Output the (x, y) coordinate of the center of the cell containing the given text.  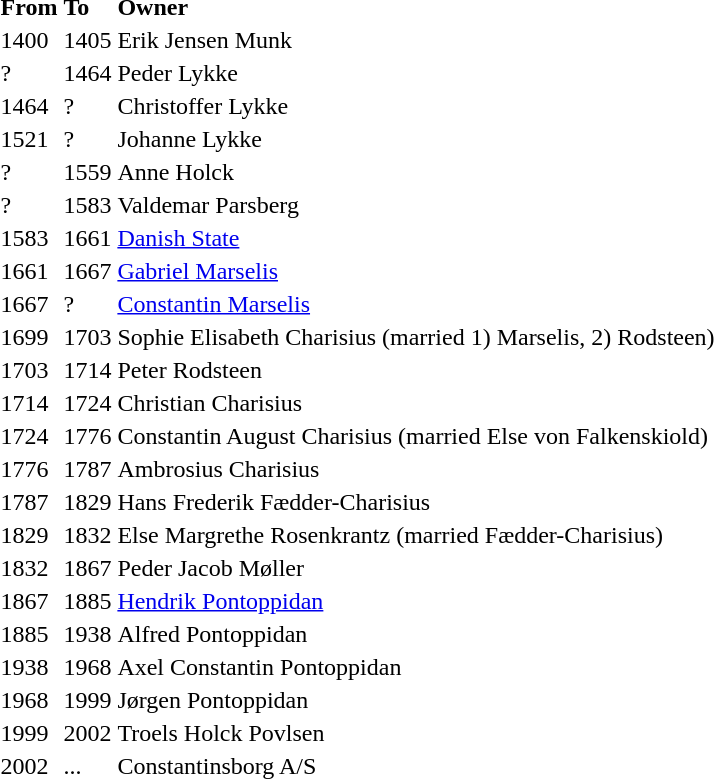
1583 (88, 205)
2002 (88, 733)
1885 (88, 601)
1787 (88, 469)
1559 (88, 172)
1405 (88, 40)
1999 (88, 700)
1714 (88, 370)
1661 (88, 238)
1938 (88, 634)
1829 (88, 502)
1667 (88, 271)
1703 (88, 337)
1776 (88, 436)
1968 (88, 667)
1724 (88, 403)
1867 (88, 568)
1832 (88, 535)
1464 (88, 73)
